From the cell containing the given text, extract its center point as [x, y] coordinate. 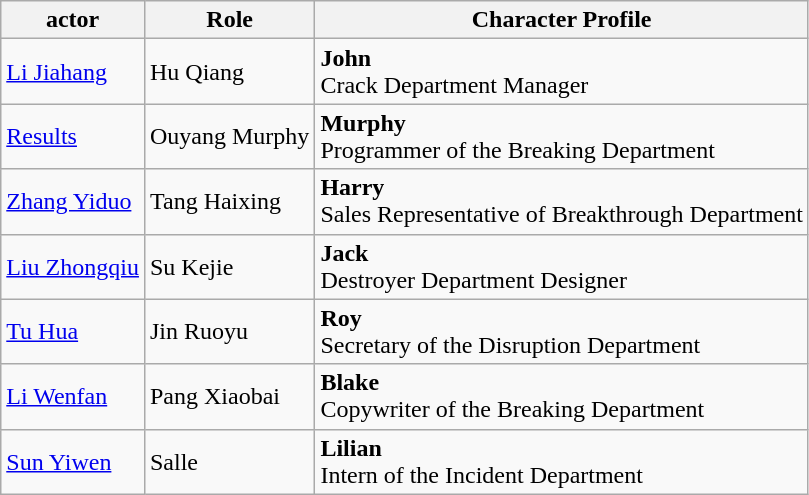
JackDestroyer Department Designer [562, 266]
MurphyProgrammer of the Breaking Department [562, 136]
Tang Haixing [229, 202]
Results [73, 136]
BlakeCopywriter of the Breaking Department [562, 396]
Pang Xiaobai [229, 396]
Li Wenfan [73, 396]
Jin Ruoyu [229, 332]
Role [229, 20]
Su Kejie [229, 266]
Zhang Yiduo [73, 202]
Liu Zhongqiu [73, 266]
Li Jiahang [73, 72]
Salle [229, 462]
Sun Yiwen [73, 462]
Tu Hua [73, 332]
JohnCrack Department Manager [562, 72]
Ouyang Murphy [229, 136]
actor [73, 20]
RoySecretary of the Disruption Department [562, 332]
LilianIntern of the Incident Department [562, 462]
HarrySales Representative of Breakthrough Department [562, 202]
Character Profile [562, 20]
Hu Qiang [229, 72]
